Identify which cell holds the provided text, then report its [X, Y] central coordinate. 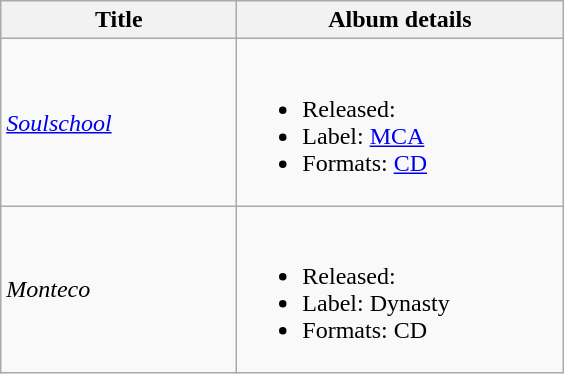
Released: Label: MCAFormats: CD [400, 122]
Album details [400, 20]
Released: Label: DynastyFormats: CD [400, 290]
Title [119, 20]
Soulschool [119, 122]
Monteco [119, 290]
